Provide the [X, Y] coordinate of the cell's center where the given text is located.  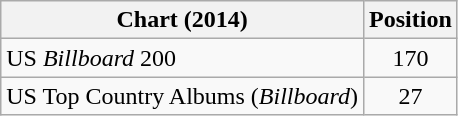
27 [411, 96]
170 [411, 58]
Position [411, 20]
Chart (2014) [182, 20]
US Billboard 200 [182, 58]
US Top Country Albums (Billboard) [182, 96]
